Find where the given text appears and provide that cell's center as (x, y) coordinate. 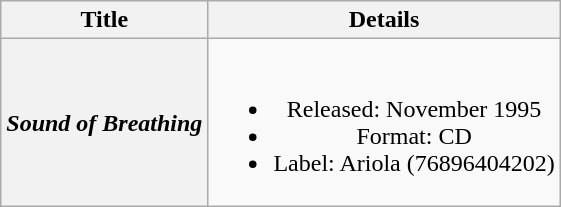
Details (384, 20)
Title (104, 20)
Sound of Breathing (104, 122)
Released: November 1995Format: CDLabel: Ariola (76896404202) (384, 122)
